For the text-containing cell, return its midpoint in [x, y] coordinate format. 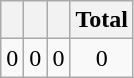
Total [102, 20]
